Search for the cell housing the specified text and yield its [x, y] center coordinate. 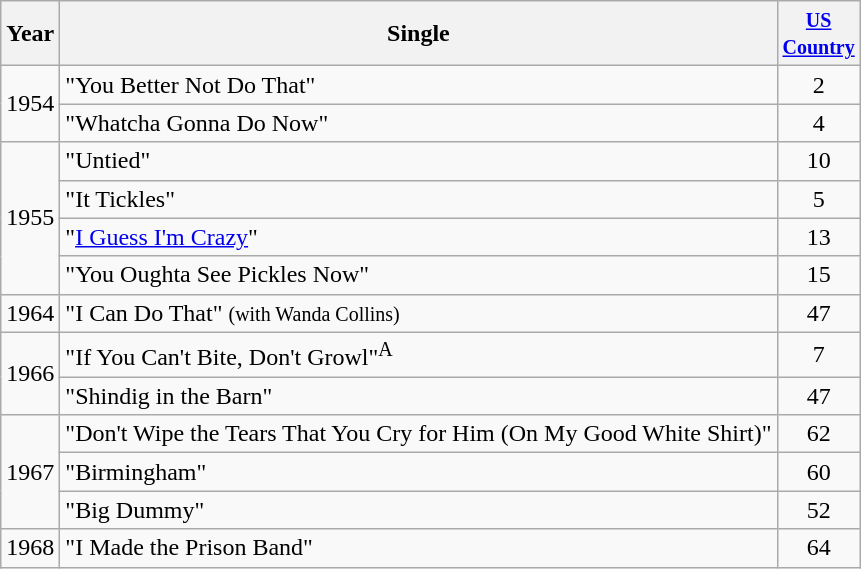
1954 [30, 104]
"Shindig in the Barn" [418, 396]
"I Guess I'm Crazy" [418, 237]
13 [818, 237]
60 [818, 472]
1966 [30, 374]
52 [818, 510]
2 [818, 85]
"Big Dummy" [418, 510]
10 [818, 161]
"You Oughta See Pickles Now" [418, 275]
7 [818, 354]
4 [818, 123]
"I Made the Prison Band" [418, 548]
"Don't Wipe the Tears That You Cry for Him (On My Good White Shirt)" [418, 434]
"You Better Not Do That" [418, 85]
"If You Can't Bite, Don't Growl"A [418, 354]
"I Can Do That" (with Wanda Collins) [418, 313]
1967 [30, 472]
1964 [30, 313]
"Whatcha Gonna Do Now" [418, 123]
Single [418, 34]
"It Tickles" [418, 199]
15 [818, 275]
US Country [818, 34]
Year [30, 34]
5 [818, 199]
"Untied" [418, 161]
1968 [30, 548]
1955 [30, 218]
64 [818, 548]
"Birmingham" [418, 472]
62 [818, 434]
